Extract the (x, y) coordinate from the center of the cell holding the provided text.  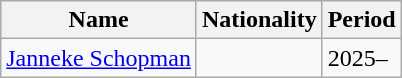
Nationality (259, 20)
2025– (362, 58)
Janneke Schopman (99, 58)
Period (362, 20)
Name (99, 20)
